Scan for the cell matching the given text and deliver its (X, Y) coordinate at center. 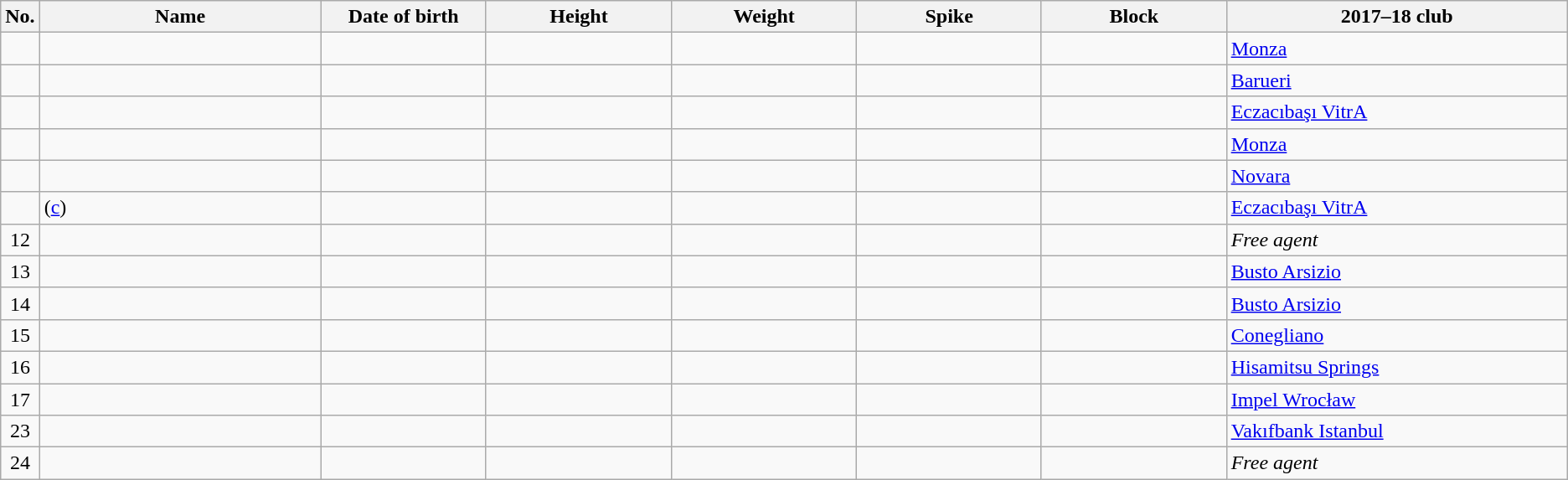
Hisamitsu Springs (1397, 367)
Vakıfbank Istanbul (1397, 431)
2017–18 club (1397, 17)
24 (20, 463)
Height (578, 17)
Conegliano (1397, 335)
Date of birth (404, 17)
17 (20, 400)
Block (1134, 17)
No. (20, 17)
23 (20, 431)
Novara (1397, 176)
12 (20, 240)
15 (20, 335)
Barueri (1397, 80)
(c) (180, 208)
Weight (764, 17)
Spike (950, 17)
Name (180, 17)
13 (20, 271)
14 (20, 303)
Impel Wrocław (1397, 400)
16 (20, 367)
